Return the (x, y) coordinate for the center point of the cell that contains the specified text.  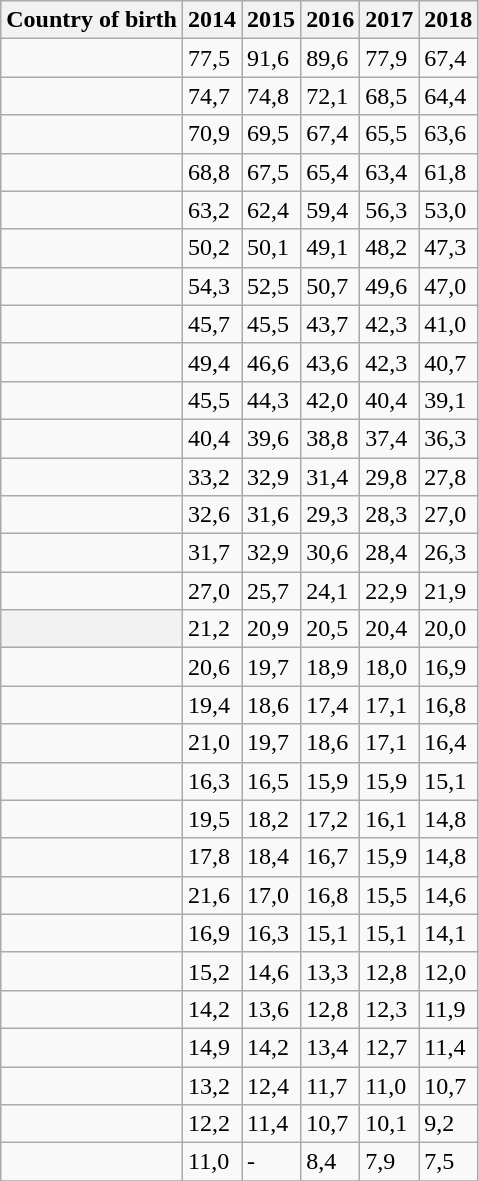
33,2 (212, 477)
19,4 (212, 705)
Country of birth (92, 20)
65,5 (390, 134)
69,5 (272, 134)
89,6 (330, 58)
21,6 (212, 895)
56,3 (390, 210)
14,1 (448, 933)
74,7 (212, 96)
91,6 (272, 58)
12,7 (390, 1047)
39,1 (448, 400)
47,0 (448, 286)
63,4 (390, 172)
9,2 (448, 1124)
48,2 (390, 248)
50,1 (272, 248)
62,4 (272, 210)
11,7 (330, 1085)
54,3 (212, 286)
20,5 (330, 629)
22,9 (390, 591)
8,4 (330, 1162)
28,3 (390, 515)
20,0 (448, 629)
61,8 (448, 172)
26,3 (448, 553)
13,3 (330, 971)
28,4 (390, 553)
21,0 (212, 743)
21,9 (448, 591)
20,9 (272, 629)
45,7 (212, 324)
63,6 (448, 134)
29,3 (330, 515)
46,6 (272, 362)
44,3 (272, 400)
20,4 (390, 629)
12,3 (390, 1009)
41,0 (448, 324)
37,4 (390, 438)
43,7 (330, 324)
70,9 (212, 134)
15,5 (390, 895)
16,5 (272, 781)
14,9 (212, 1047)
59,4 (330, 210)
49,1 (330, 248)
39,6 (272, 438)
18,4 (272, 857)
13,6 (272, 1009)
19,5 (212, 819)
49,6 (390, 286)
65,4 (330, 172)
77,5 (212, 58)
12,0 (448, 971)
31,6 (272, 515)
47,3 (448, 248)
24,1 (330, 591)
63,2 (212, 210)
30,6 (330, 553)
32,6 (212, 515)
52,5 (272, 286)
17,0 (272, 895)
11,9 (448, 1009)
2017 (390, 20)
50,2 (212, 248)
36,3 (448, 438)
43,6 (330, 362)
17,4 (330, 705)
18,0 (390, 667)
53,0 (448, 210)
31,7 (212, 553)
21,2 (212, 629)
13,4 (330, 1047)
27,8 (448, 477)
38,8 (330, 438)
15,2 (212, 971)
17,8 (212, 857)
50,7 (330, 286)
16,7 (330, 857)
18,2 (272, 819)
10,1 (390, 1124)
64,4 (448, 96)
25,7 (272, 591)
29,8 (390, 477)
67,5 (272, 172)
13,2 (212, 1085)
7,5 (448, 1162)
42,0 (330, 400)
18,9 (330, 667)
12,2 (212, 1124)
- (272, 1162)
68,8 (212, 172)
2015 (272, 20)
12,4 (272, 1085)
2018 (448, 20)
74,8 (272, 96)
2016 (330, 20)
7,9 (390, 1162)
40,7 (448, 362)
16,1 (390, 819)
31,4 (330, 477)
49,4 (212, 362)
2014 (212, 20)
72,1 (330, 96)
17,2 (330, 819)
68,5 (390, 96)
16,4 (448, 743)
20,6 (212, 667)
77,9 (390, 58)
